Provide the (x, y) coordinate of the cell's center where the given text is located.  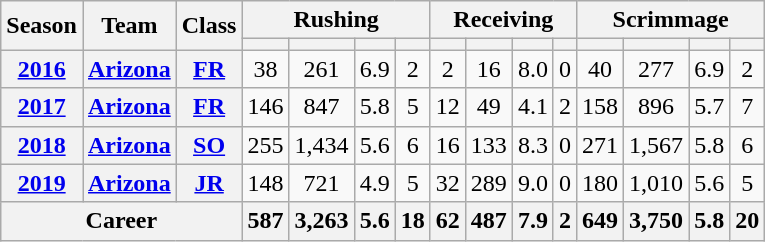
1,567 (656, 145)
158 (600, 107)
148 (266, 183)
7 (748, 107)
49 (488, 107)
32 (448, 183)
8.3 (532, 145)
1,010 (656, 183)
Rushing (336, 20)
2016 (42, 69)
180 (600, 183)
9.0 (532, 183)
277 (656, 69)
146 (266, 107)
38 (266, 69)
2018 (42, 145)
3,263 (322, 221)
12 (448, 107)
2017 (42, 107)
Season (42, 26)
62 (448, 221)
Career (122, 221)
8.0 (532, 69)
896 (656, 107)
5.7 (710, 107)
Team (129, 26)
255 (266, 145)
2019 (42, 183)
1,434 (322, 145)
Class (209, 26)
261 (322, 69)
7.9 (532, 221)
4.1 (532, 107)
133 (488, 145)
289 (488, 183)
847 (322, 107)
JR (209, 183)
4.9 (374, 183)
20 (748, 221)
721 (322, 183)
SO (209, 145)
649 (600, 221)
40 (600, 69)
271 (600, 145)
487 (488, 221)
Scrimmage (670, 20)
18 (412, 221)
587 (266, 221)
3,750 (656, 221)
Receiving (503, 20)
